From the cell containing the given text, extract its center point as (X, Y) coordinate. 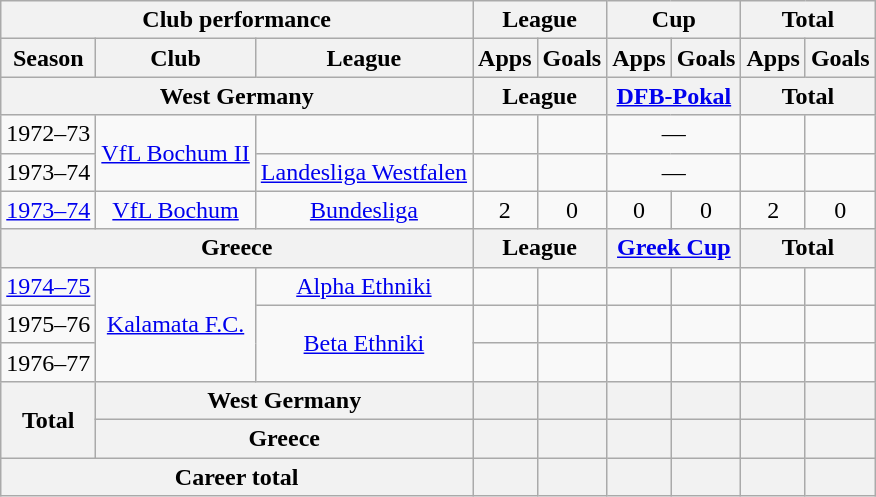
VfL Bochum (176, 210)
Beta Ethniki (364, 343)
Kalamata F.C. (176, 324)
DFB-Pokal (674, 96)
Greek Cup (674, 248)
Landesliga Westfalen (364, 172)
1976–77 (48, 362)
VfL Bochum II (176, 153)
Career total (237, 477)
1972–73 (48, 134)
Cup (674, 20)
Club (176, 58)
Bundesliga (364, 210)
Season (48, 58)
1975–76 (48, 324)
1974–75 (48, 286)
Club performance (237, 20)
Alpha Ethniki (364, 286)
